Search for the cell housing the specified text and yield its (X, Y) center coordinate. 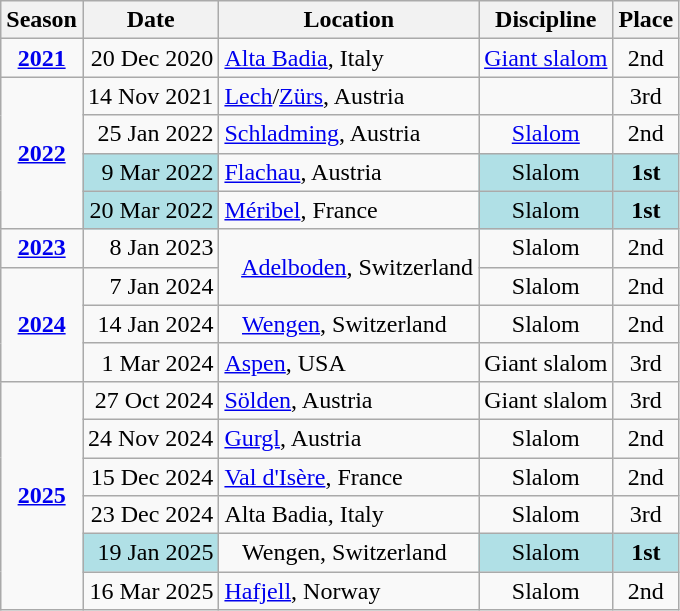
23 Dec 2024 (150, 515)
Location (349, 20)
Lech/Zürs, Austria (349, 96)
14 Jan 2024 (150, 324)
24 Nov 2024 (150, 438)
Hafjell, Norway (349, 591)
2024 (42, 324)
Sölden, Austria (349, 400)
Gurgl, Austria (349, 438)
2021 (42, 58)
8 Jan 2023 (150, 248)
Val d'Isère, France (349, 477)
Discipline (546, 20)
2023 (42, 248)
25 Jan 2022 (150, 134)
1 Mar 2024 (150, 362)
16 Mar 2025 (150, 591)
20 Mar 2022 (150, 210)
20 Dec 2020 (150, 58)
15 Dec 2024 (150, 477)
Season (42, 20)
7 Jan 2024 (150, 286)
19 Jan 2025 (150, 553)
Aspen, USA (349, 362)
27 Oct 2024 (150, 400)
Méribel, France (349, 210)
9 Mar 2022 (150, 172)
Date (150, 20)
Flachau, Austria (349, 172)
Schladming, Austria (349, 134)
Place (646, 20)
Adelboden, Switzerland (349, 267)
2025 (42, 495)
14 Nov 2021 (150, 96)
2022 (42, 153)
